Return (x, y) of the center of cell containing provided text 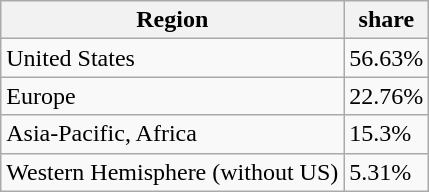
56.63% (386, 58)
Region (172, 20)
Western Hemisphere (without US) (172, 172)
United States (172, 58)
22.76% (386, 96)
share (386, 20)
Europe (172, 96)
Asia-Pacific, Africa (172, 134)
15.3% (386, 134)
5.31% (386, 172)
